Provide the (X, Y) coordinate of the cell's center where the given text is located.  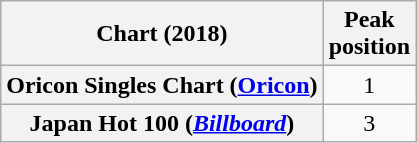
Chart (2018) (162, 34)
Oricon Singles Chart (Oricon) (162, 85)
3 (369, 123)
Japan Hot 100 (Billboard) (162, 123)
1 (369, 85)
Peakposition (369, 34)
